Output the [x, y] coordinate of the center of the cell containing the given text.  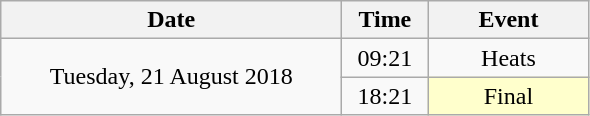
18:21 [385, 96]
Final [508, 96]
Date [172, 20]
Time [385, 20]
Tuesday, 21 August 2018 [172, 77]
09:21 [385, 58]
Heats [508, 58]
Event [508, 20]
